Determine the (X, Y) coordinate at the center of the cell enclosing the given text.  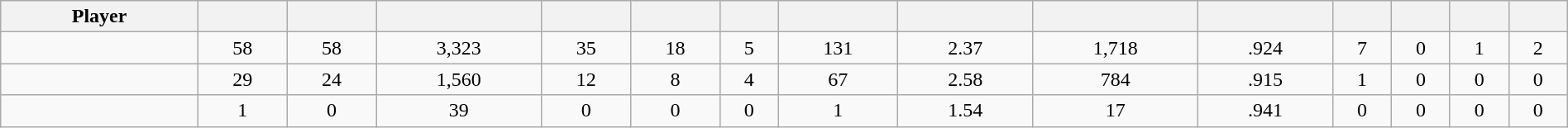
Player (99, 17)
12 (586, 79)
131 (839, 48)
67 (839, 79)
.941 (1265, 111)
2 (1538, 48)
5 (749, 48)
35 (586, 48)
7 (1363, 48)
18 (676, 48)
17 (1116, 111)
2.58 (966, 79)
24 (332, 79)
39 (459, 111)
1,560 (459, 79)
1.54 (966, 111)
.915 (1265, 79)
1,718 (1116, 48)
2.37 (966, 48)
29 (242, 79)
.924 (1265, 48)
8 (676, 79)
3,323 (459, 48)
4 (749, 79)
784 (1116, 79)
